Extract the [x, y] coordinate from the center of the cell holding the provided text.  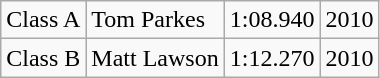
1:12.270 [272, 58]
Class B [44, 58]
Matt Lawson [155, 58]
Class A [44, 20]
1:08.940 [272, 20]
Tom Parkes [155, 20]
